Determine the [X, Y] coordinate at the center of the cell enclosing the given text.  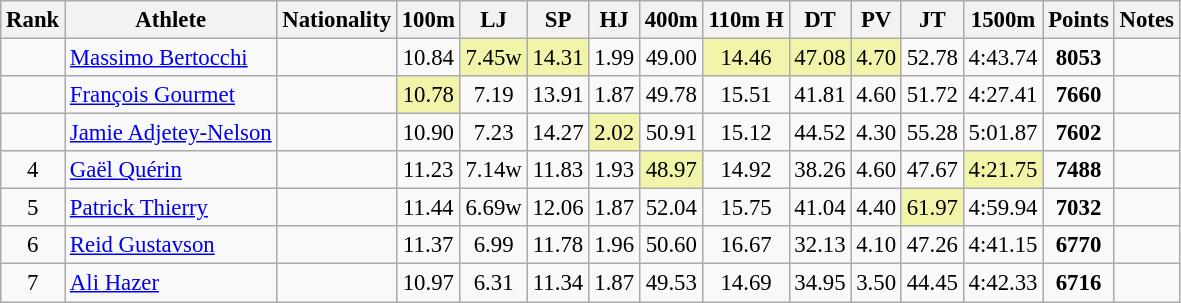
14.27 [558, 133]
49.78 [671, 95]
47.67 [932, 170]
HJ [614, 20]
41.04 [820, 208]
400m [671, 20]
Patrick Thierry [171, 208]
Notes [1146, 20]
11.34 [558, 283]
6716 [1078, 283]
Jamie Adjetey-Nelson [171, 133]
41.81 [820, 95]
4:59.94 [1003, 208]
8053 [1078, 58]
50.60 [671, 245]
1500m [1003, 20]
5:01.87 [1003, 133]
4:43.74 [1003, 58]
4 [33, 170]
4:27.41 [1003, 95]
14.92 [746, 170]
11.78 [558, 245]
Ali Hazer [171, 283]
Points [1078, 20]
4:42.33 [1003, 283]
1.99 [614, 58]
51.72 [932, 95]
15.51 [746, 95]
4.70 [876, 58]
10.78 [428, 95]
10.84 [428, 58]
38.26 [820, 170]
100m [428, 20]
Rank [33, 20]
44.52 [820, 133]
3.50 [876, 283]
52.78 [932, 58]
12.06 [558, 208]
7660 [1078, 95]
6.99 [494, 245]
47.26 [932, 245]
44.45 [932, 283]
SP [558, 20]
110m H [746, 20]
7488 [1078, 170]
55.28 [932, 133]
15.12 [746, 133]
6.31 [494, 283]
13.91 [558, 95]
7.23 [494, 133]
10.90 [428, 133]
5 [33, 208]
JT [932, 20]
14.69 [746, 283]
11.37 [428, 245]
7602 [1078, 133]
49.00 [671, 58]
16.67 [746, 245]
PV [876, 20]
Gaël Quérin [171, 170]
1.96 [614, 245]
50.91 [671, 133]
6 [33, 245]
14.46 [746, 58]
32.13 [820, 245]
11.83 [558, 170]
Massimo Bertocchi [171, 58]
34.95 [820, 283]
61.97 [932, 208]
4.40 [876, 208]
47.08 [820, 58]
7.14w [494, 170]
François Gourmet [171, 95]
7 [33, 283]
15.75 [746, 208]
11.23 [428, 170]
4.30 [876, 133]
52.04 [671, 208]
Nationality [336, 20]
48.97 [671, 170]
7032 [1078, 208]
2.02 [614, 133]
LJ [494, 20]
1.93 [614, 170]
49.53 [671, 283]
Reid Gustavson [171, 245]
6.69w [494, 208]
4.10 [876, 245]
7.45w [494, 58]
7.19 [494, 95]
11.44 [428, 208]
4:41.15 [1003, 245]
DT [820, 20]
10.97 [428, 283]
14.31 [558, 58]
6770 [1078, 245]
Athlete [171, 20]
4:21.75 [1003, 170]
